Output the [x, y] coordinate of the center of the cell containing the given text.  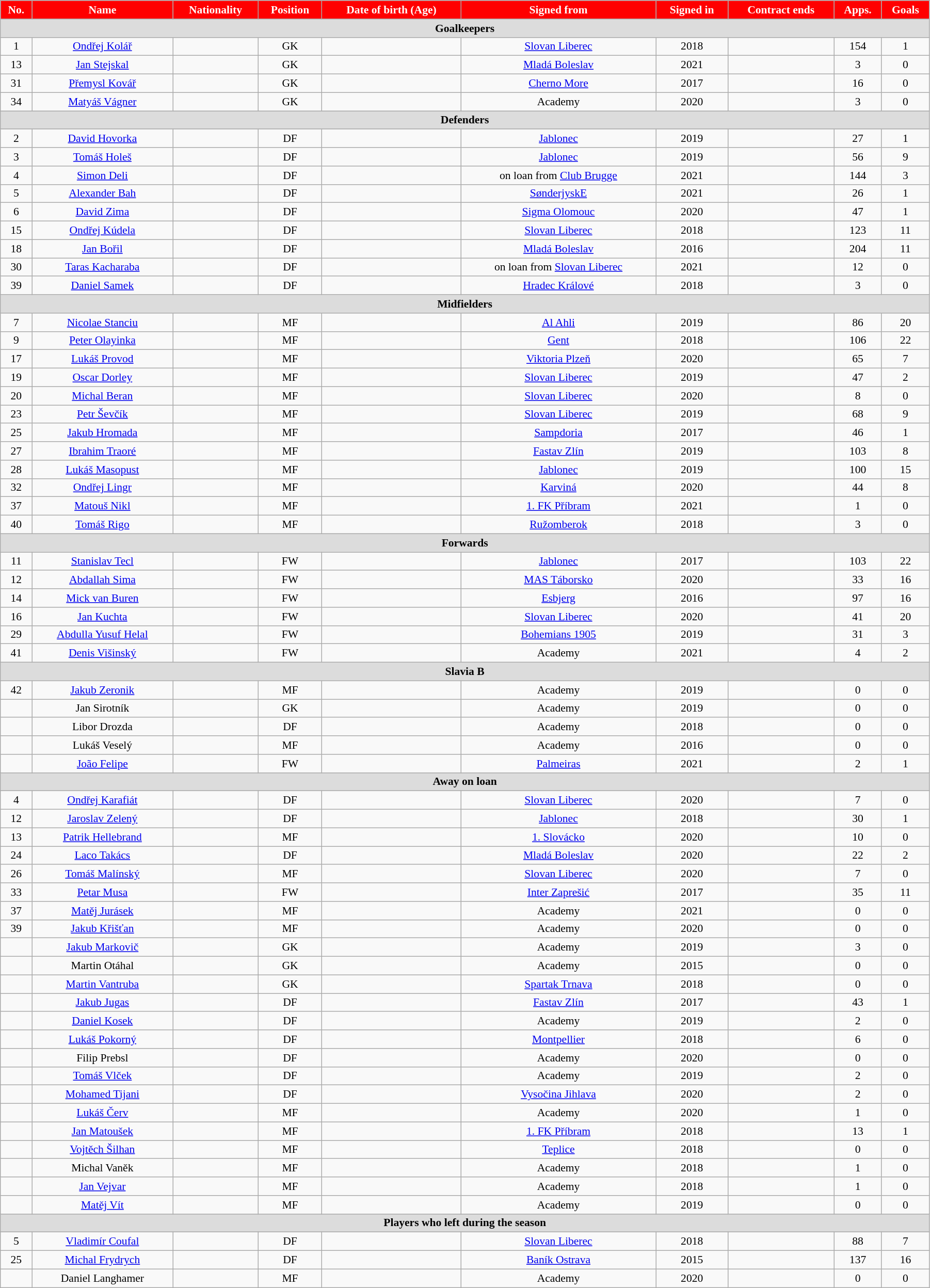
Michal Vaněk [102, 1168]
Abdallah Sima [102, 580]
24 [17, 856]
Al Ahli [558, 323]
35 [858, 892]
Goalkeepers [465, 28]
Baník Ostrava [558, 1260]
Date of birth (Age) [392, 10]
19 [17, 378]
Sampdoria [558, 433]
144 [858, 175]
Daniel Langhamer [102, 1278]
Cherno More [558, 84]
Hradec Králové [558, 286]
on loan from Club Brugge [558, 175]
Patrik Hellebrand [102, 837]
123 [858, 231]
28 [17, 470]
Mohamed Tijani [102, 1094]
Jan Sirotník [102, 709]
Palmeiras [558, 764]
40 [17, 525]
SønderjyskE [558, 194]
Lukáš Červ [102, 1113]
Jakub Jugas [102, 1003]
Denis Višinský [102, 653]
Forwards [465, 543]
Vladimír Coufal [102, 1242]
Jakub Markovič [102, 947]
João Felipe [102, 764]
Away on loan [465, 782]
Sigma Olomouc [558, 212]
Bohemians 1905 [558, 635]
Jan Vejvar [102, 1186]
44 [858, 488]
Michal Frydrych [102, 1260]
Esbjerg [558, 598]
88 [858, 1242]
No. [17, 10]
Players who left during the season [465, 1223]
Nicolae Stanciu [102, 323]
106 [858, 341]
97 [858, 598]
Jakub Zeronik [102, 690]
29 [17, 635]
Petr Ševčík [102, 414]
Tomáš Vlček [102, 1076]
Lukáš Veselý [102, 745]
Ružomberok [558, 525]
43 [858, 1003]
34 [17, 102]
Libor Drozda [102, 727]
Spartak Trnava [558, 984]
Signed in [692, 10]
Matouš Nikl [102, 506]
Apps. [858, 10]
Contract ends [781, 10]
Stanislav Tecl [102, 561]
Ondřej Kolář [102, 46]
Position [290, 10]
Vysočina Jihlava [558, 1094]
46 [858, 433]
Defenders [465, 120]
Jan Bořil [102, 249]
18 [17, 249]
Tomáš Rigo [102, 525]
Ondřej Kúdela [102, 231]
Midfielders [465, 304]
42 [17, 690]
Nationality [216, 10]
Matěj Jurásek [102, 911]
Martin Vantruba [102, 984]
Vojtěch Šilhan [102, 1150]
Matěj Vít [102, 1205]
86 [858, 323]
Slavia B [465, 672]
Laco Takács [102, 856]
68 [858, 414]
Jakub Hromada [102, 433]
Přemysl Kovář [102, 84]
Karviná [558, 488]
Taras Kacharaba [102, 267]
on loan from Slovan Liberec [558, 267]
17 [17, 359]
Goals [905, 10]
56 [858, 157]
Ondřej Karafiát [102, 800]
154 [858, 46]
Lukáš Provod [102, 359]
Abdulla Yusuf Helal [102, 635]
MAS Táborsko [558, 580]
Matyáš Vágner [102, 102]
Jan Kuchta [102, 617]
Martin Otáhal [102, 966]
Inter Zaprešić [558, 892]
23 [17, 414]
Daniel Kosek [102, 1021]
Jan Stejskal [102, 65]
Ondřej Lingr [102, 488]
Montpellier [558, 1039]
Mick van Buren [102, 598]
Filip Prebsl [102, 1058]
Oscar Dorley [102, 378]
Ibrahim Traoré [102, 451]
Gent [558, 341]
David Hovorka [102, 139]
Daniel Samek [102, 286]
David Zima [102, 212]
65 [858, 359]
10 [858, 837]
Viktoria Plzeň [558, 359]
1. Slovácko [558, 837]
14 [17, 598]
Jan Matoušek [102, 1131]
Lukáš Masopust [102, 470]
Peter Olayinka [102, 341]
Tomáš Holeš [102, 157]
Name [102, 10]
Petar Musa [102, 892]
204 [858, 249]
Tomáš Malínský [102, 874]
100 [858, 470]
137 [858, 1260]
32 [17, 488]
Simon Deli [102, 175]
Michal Beran [102, 396]
Jakub Křišťan [102, 929]
Jaroslav Zelený [102, 819]
Signed from [558, 10]
Teplice [558, 1150]
Alexander Bah [102, 194]
Lukáš Pokorný [102, 1039]
